Identify which cell holds the provided text, then report its (x, y) central coordinate. 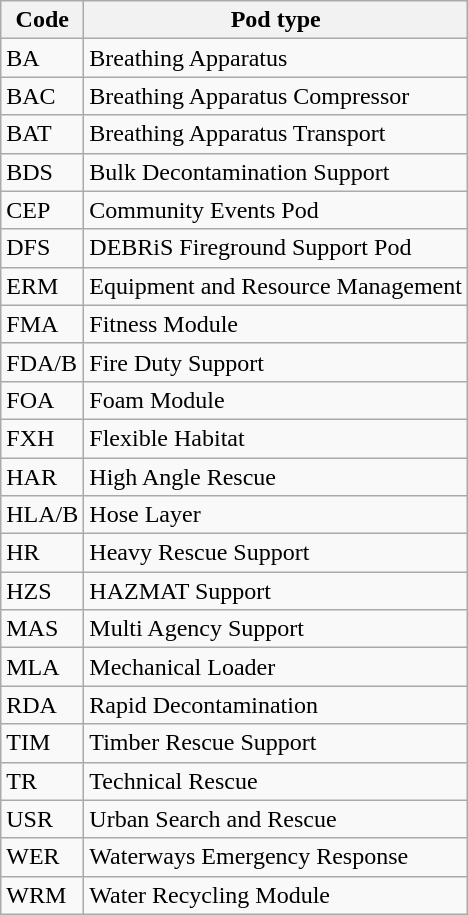
TR (42, 781)
Fire Duty Support (276, 362)
Breathing Apparatus Compressor (276, 96)
Foam Module (276, 400)
WER (42, 857)
BDS (42, 172)
BAC (42, 96)
Fitness Module (276, 324)
Waterways Emergency Response (276, 857)
FXH (42, 438)
WRM (42, 895)
FDA/B (42, 362)
FOA (42, 400)
Community Events Pod (276, 210)
HLA/B (42, 515)
HZS (42, 591)
TIM (42, 743)
Code (42, 20)
Flexible Habitat (276, 438)
Bulk Decontamination Support (276, 172)
Breathing Apparatus Transport (276, 134)
CEP (42, 210)
Water Recycling Module (276, 895)
HAZMAT Support (276, 591)
Breathing Apparatus (276, 58)
RDA (42, 705)
DEBRiS Fireground Support Pod (276, 248)
High Angle Rescue (276, 477)
Rapid Decontamination (276, 705)
Multi Agency Support (276, 629)
Heavy Rescue Support (276, 553)
USR (42, 819)
Equipment and Resource Management (276, 286)
ERM (42, 286)
DFS (42, 248)
HAR (42, 477)
Urban Search and Rescue (276, 819)
MAS (42, 629)
Timber Rescue Support (276, 743)
Technical Rescue (276, 781)
BA (42, 58)
MLA (42, 667)
FMA (42, 324)
HR (42, 553)
Pod type (276, 20)
Mechanical Loader (276, 667)
Hose Layer (276, 515)
BAT (42, 134)
